Capture the cell that displays the provided text and extract its [X, Y] central coordinate. 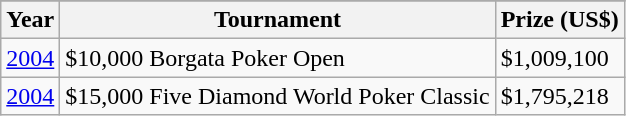
Tournament [278, 20]
$1,795,218 [560, 96]
$15,000 Five Diamond World Poker Classic [278, 96]
$10,000 Borgata Poker Open [278, 58]
Year [30, 20]
Prize (US$) [560, 20]
$1,009,100 [560, 58]
